Scan for the cell matching the given text and deliver its [x, y] coordinate at center. 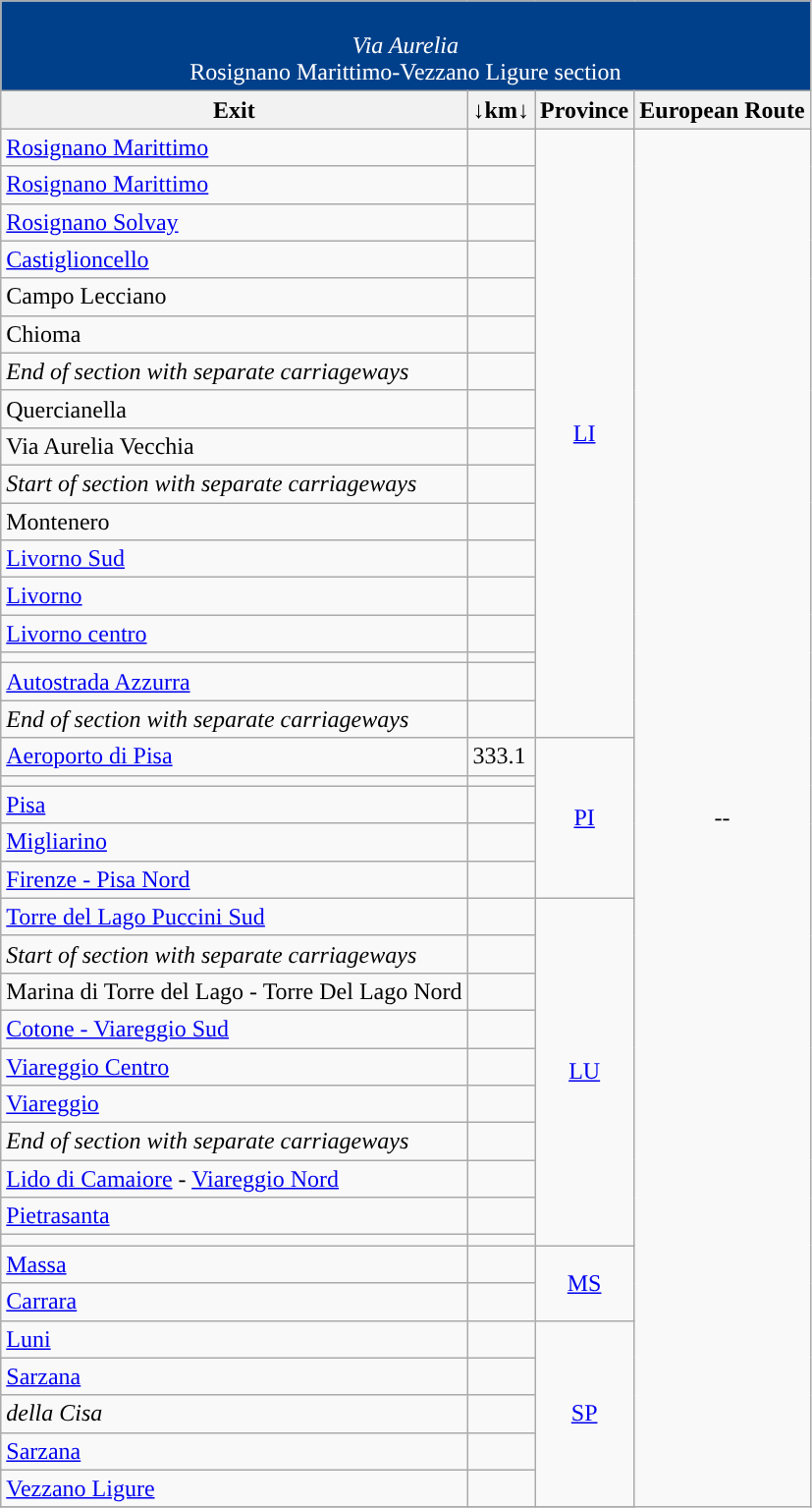
MS [583, 1283]
European Route [723, 110]
Viareggio Centro [234, 1066]
Province [583, 110]
LI [583, 433]
Chioma [234, 334]
Torre del Lago Puccini Sud [234, 917]
PI [583, 817]
-- [723, 817]
Exit [234, 110]
Castiglioncello [234, 259]
Quercianella [234, 409]
LU [583, 1072]
Livorno [234, 596]
Livorno Sud [234, 559]
Firenze - Pisa Nord [234, 879]
Luni [234, 1339]
Pietrasanta [234, 1216]
Rosignano Solvay [234, 222]
Montenero [234, 522]
Viareggio [234, 1104]
333.1 [501, 756]
Migliarino [234, 842]
Pisa [234, 805]
↓km↓ [501, 110]
Campo Lecciano [234, 297]
Cotone - Viareggio Sud [234, 1029]
Carrara [234, 1302]
Livorno centro [234, 634]
Lido di Camaiore - Viareggio Nord [234, 1179]
Marina di Torre del Lago - Torre Del Lago Nord [234, 991]
Massa [234, 1264]
Via Aurelia Vecchia [234, 446]
Autostrada Azzurra [234, 682]
Via AureliaRosignano Marittimo-Vezzano Ligure section [406, 46]
della Cisa [234, 1414]
Aeroporto di Pisa [234, 756]
SP [583, 1414]
Vezzano Ligure [234, 1488]
